Return (x, y) of the center of cell containing provided text 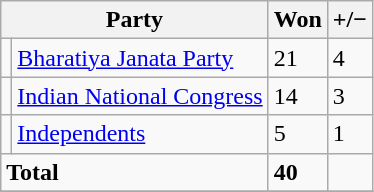
21 (298, 58)
5 (298, 134)
Won (298, 20)
Party (134, 20)
+/− (350, 20)
Total (134, 172)
Bharatiya Janata Party (140, 58)
40 (298, 172)
14 (298, 96)
Independents (140, 134)
4 (350, 58)
1 (350, 134)
Indian National Congress (140, 96)
3 (350, 96)
